Find where the given text appears and provide that cell's center as [X, Y] coordinate. 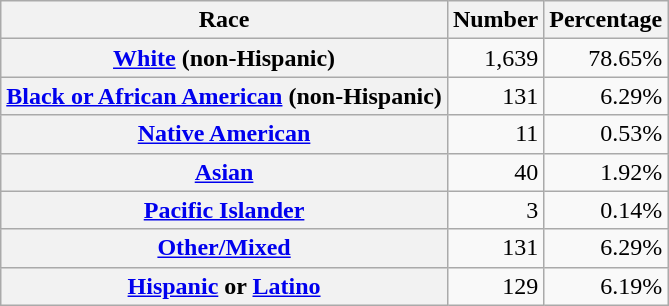
0.53% [606, 134]
Other/Mixed [224, 248]
White (non-Hispanic) [224, 58]
78.65% [606, 58]
1,639 [495, 58]
3 [495, 210]
Hispanic or Latino [224, 286]
Asian [224, 172]
0.14% [606, 210]
6.19% [606, 286]
11 [495, 134]
Race [224, 20]
40 [495, 172]
Native American [224, 134]
Number [495, 20]
1.92% [606, 172]
Black or African American (non-Hispanic) [224, 96]
Percentage [606, 20]
Pacific Islander [224, 210]
129 [495, 286]
